Extract the (x, y) coordinate from the center of the cell holding the provided text.  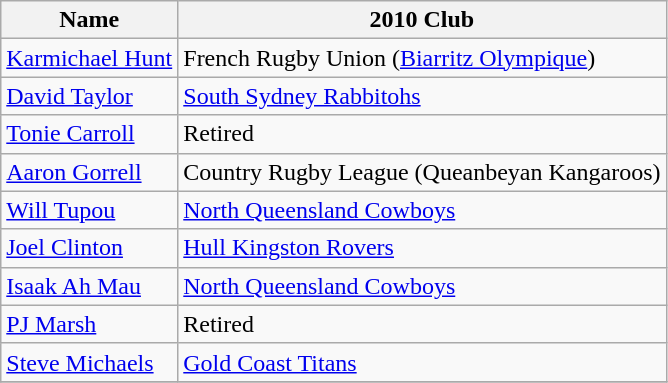
Name (90, 20)
South Sydney Rabbitohs (422, 96)
Hull Kingston Rovers (422, 248)
Joel Clinton (90, 248)
Karmichael Hunt (90, 58)
Steve Michaels (90, 362)
Gold Coast Titans (422, 362)
David Taylor (90, 96)
Will Tupou (90, 210)
Isaak Ah Mau (90, 286)
Tonie Carroll (90, 134)
Country Rugby League (Queanbeyan Kangaroos) (422, 172)
2010 Club (422, 20)
Aaron Gorrell (90, 172)
French Rugby Union (Biarritz Olympique) (422, 58)
PJ Marsh (90, 324)
